Return [X, Y] of the center of cell containing provided text 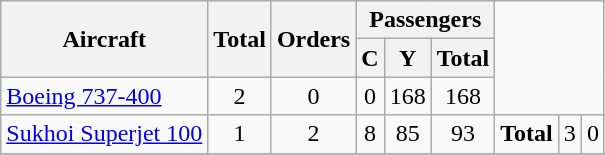
8 [370, 134]
Passengers [426, 20]
Sukhoi Superjet 100 [104, 134]
Boeing 737-400 [104, 96]
C [370, 58]
Orders [313, 39]
3 [570, 134]
85 [408, 134]
Y [408, 58]
1 [240, 134]
Aircraft [104, 39]
93 [463, 134]
